Locate the cell with the specified text and output its (x, y) center coordinate. 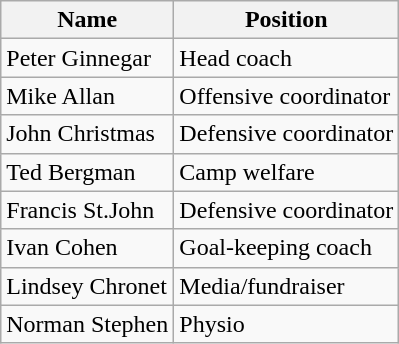
Physio (286, 324)
John Christmas (88, 134)
Ted Bergman (88, 172)
Norman Stephen (88, 324)
Offensive coordinator (286, 96)
Ivan Cohen (88, 248)
Francis St.John (88, 210)
Peter Ginnegar (88, 58)
Goal-keeping coach (286, 248)
Camp welfare (286, 172)
Position (286, 20)
Media/fundraiser (286, 286)
Mike Allan (88, 96)
Head coach (286, 58)
Lindsey Chronet (88, 286)
Name (88, 20)
